Capture the cell that displays the provided text and extract its (x, y) central coordinate. 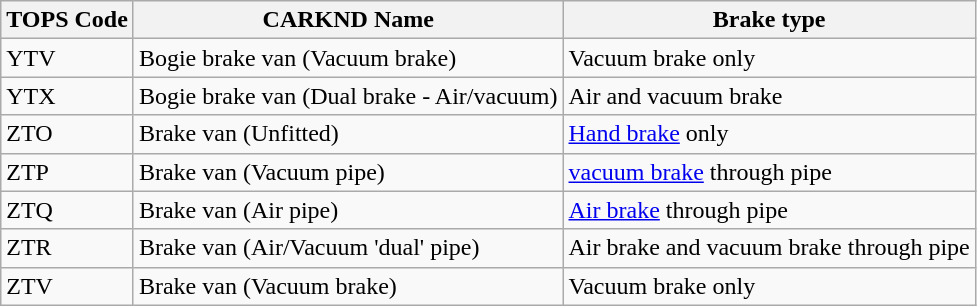
Air brake and vacuum brake through pipe (769, 248)
ZTV (68, 286)
Hand brake only (769, 134)
TOPS Code (68, 20)
ZTP (68, 172)
Brake van (Air pipe) (348, 210)
YTV (68, 58)
ZTQ (68, 210)
Brake van (Air/Vacuum 'dual' pipe) (348, 248)
ZTO (68, 134)
Bogie brake van (Dual brake - Air/vacuum) (348, 96)
Air and vacuum brake (769, 96)
Bogie brake van (Vacuum brake) (348, 58)
vacuum brake through pipe (769, 172)
Brake van (Vacuum brake) (348, 286)
CARKND Name (348, 20)
Air brake through pipe (769, 210)
YTX (68, 96)
Brake type (769, 20)
ZTR (68, 248)
Brake van (Vacuum pipe) (348, 172)
Brake van (Unfitted) (348, 134)
